Determine the (X, Y) coordinate at the center of the cell enclosing the given text.  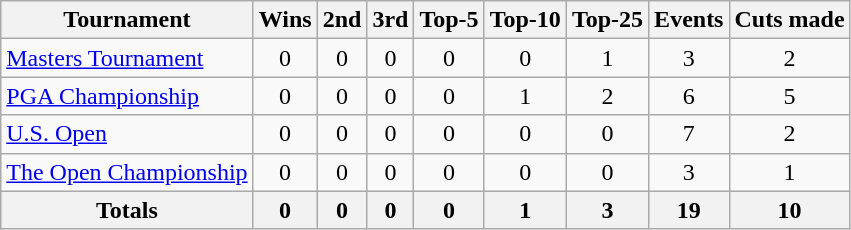
U.S. Open (127, 134)
Top-5 (449, 20)
19 (689, 210)
3rd (390, 20)
Top-10 (525, 20)
Totals (127, 210)
Tournament (127, 20)
2nd (342, 20)
The Open Championship (127, 172)
Top-25 (607, 20)
6 (689, 96)
Wins (285, 20)
PGA Championship (127, 96)
10 (790, 210)
Cuts made (790, 20)
5 (790, 96)
Events (689, 20)
Masters Tournament (127, 58)
7 (689, 134)
